Return the [x, y] coordinate for the center point of the cell that contains the specified text.  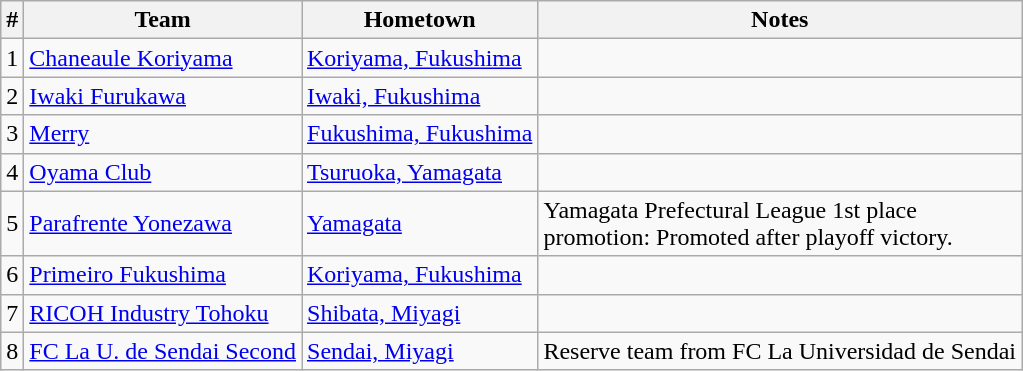
Sendai, Miyagi [420, 351]
RICOH Industry Tohoku [163, 313]
Reserve team from FC La Universidad de Sendai [780, 351]
Iwaki Furukawa [163, 96]
Merry [163, 134]
1 [12, 58]
Primeiro Fukushima [163, 275]
2 [12, 96]
Hometown [420, 20]
Yamagata [420, 224]
6 [12, 275]
Team [163, 20]
Oyama Club [163, 172]
# [12, 20]
Shibata, Miyagi [420, 313]
8 [12, 351]
7 [12, 313]
3 [12, 134]
Fukushima, Fukushima [420, 134]
Yamagata Prefectural League 1st place promotion: Promoted after playoff victory. [780, 224]
Notes [780, 20]
Chaneaule Koriyama [163, 58]
Tsuruoka, Yamagata [420, 172]
5 [12, 224]
Parafrente Yonezawa [163, 224]
4 [12, 172]
Iwaki, Fukushima [420, 96]
FC La U. de Sendai Second [163, 351]
